Search for the cell housing the specified text and yield its (X, Y) center coordinate. 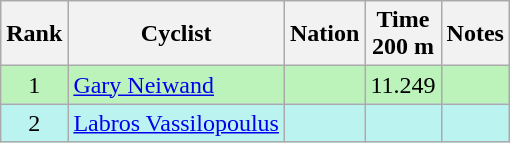
Cyclist (176, 34)
Nation (324, 34)
Time200 m (403, 34)
2 (34, 123)
Labros Vassilopoulus (176, 123)
11.249 (403, 85)
Gary Neiwand (176, 85)
Rank (34, 34)
Notes (475, 34)
1 (34, 85)
